Return the (X, Y) coordinate for the center point of the cell that contains the specified text.  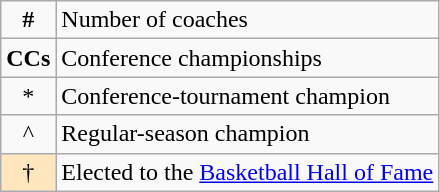
Number of coaches (248, 20)
Conference championships (248, 58)
Elected to the Basketball Hall of Fame (248, 172)
# (28, 20)
† (28, 172)
* (28, 96)
^ (28, 134)
CCs (28, 58)
Regular-season champion (248, 134)
Conference-tournament champion (248, 96)
